Identify which cell holds the provided text, then report its (X, Y) central coordinate. 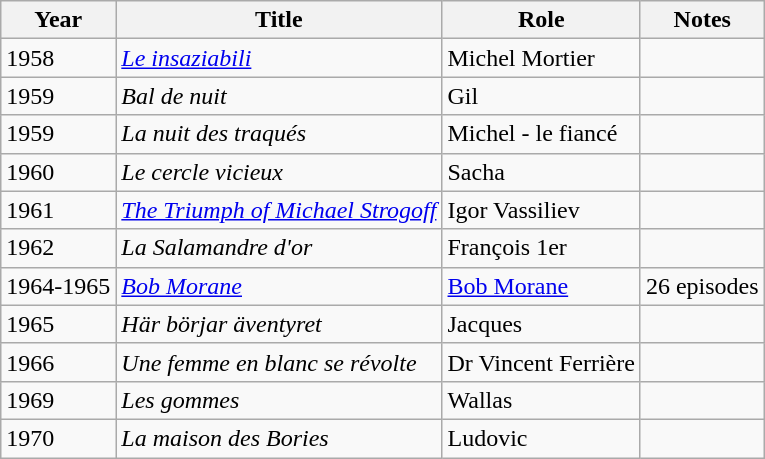
26 episodes (702, 286)
Le cercle vicieux (279, 172)
1961 (58, 210)
Jacques (541, 324)
1962 (58, 248)
Une femme en blanc se révolte (279, 362)
1964-1965 (58, 286)
Role (541, 20)
Le insaziabili (279, 58)
La maison des Bories (279, 438)
La nuit des traqués (279, 134)
1958 (58, 58)
Title (279, 20)
Igor Vassiliev (541, 210)
1965 (58, 324)
Michel Mortier (541, 58)
La Salamandre d'or (279, 248)
1960 (58, 172)
1966 (58, 362)
Bal de nuit (279, 96)
Michel - le fiancé (541, 134)
Les gommes (279, 400)
Dr Vincent Ferrière (541, 362)
Wallas (541, 400)
1970 (58, 438)
Notes (702, 20)
Year (58, 20)
François 1er (541, 248)
Ludovic (541, 438)
1969 (58, 400)
Sacha (541, 172)
Här börjar äventyret (279, 324)
The Triumph of Michael Strogoff (279, 210)
Gil (541, 96)
